For the text-containing cell, return its midpoint in (x, y) coordinate format. 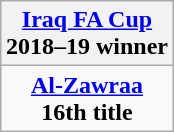
Iraq FA Cup2018–19 winner (86, 34)
Al-Zawraa16th title (86, 98)
